Return [x, y] of the center of cell containing provided text 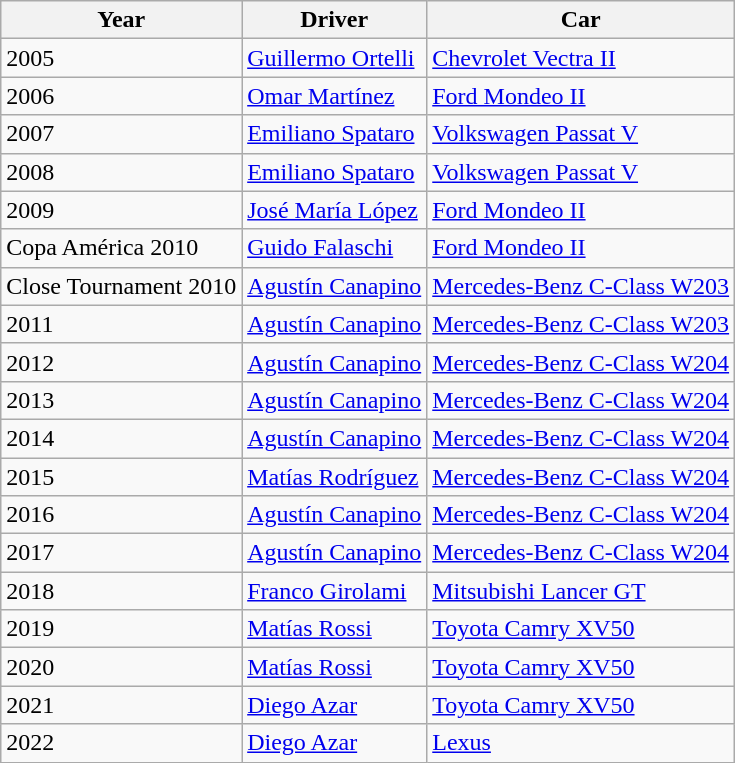
2008 [122, 172]
Copa América 2010 [122, 248]
2012 [122, 362]
Car [581, 20]
2021 [122, 705]
Year [122, 20]
Omar Martínez [334, 96]
Chevrolet Vectra II [581, 58]
Matías Rodríguez [334, 477]
2006 [122, 96]
2007 [122, 134]
2005 [122, 58]
Mitsubishi Lancer GT [581, 591]
José María López [334, 210]
2015 [122, 477]
Driver [334, 20]
2019 [122, 629]
Close Tournament 2010 [122, 286]
2020 [122, 667]
2011 [122, 324]
Guillermo Ortelli [334, 58]
2014 [122, 438]
2016 [122, 515]
2017 [122, 553]
2022 [122, 743]
2009 [122, 210]
2018 [122, 591]
Franco Girolami [334, 591]
2013 [122, 400]
Lexus [581, 743]
Guido Falaschi [334, 248]
